Provide the [X, Y] coordinate of the cell's center where the given text is located.  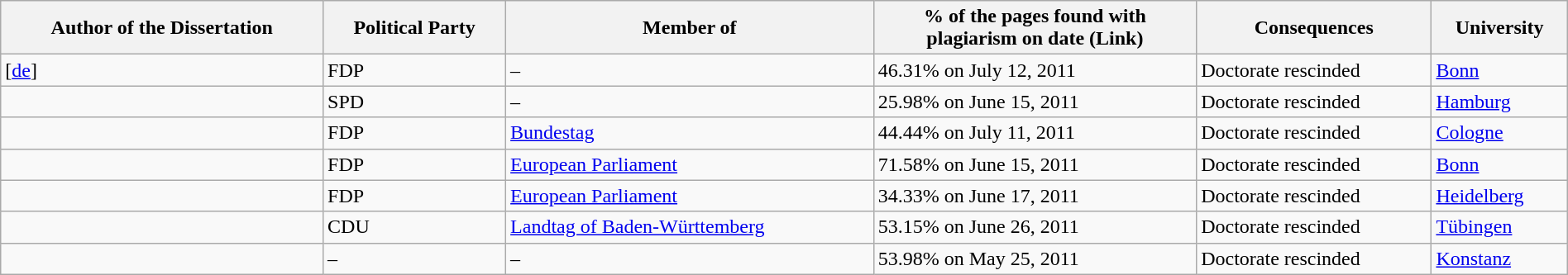
University [1499, 28]
CDU [415, 227]
[de] [162, 70]
53.98% on May 25, 2011 [1035, 258]
Konstanz [1499, 258]
Hamburg [1499, 102]
71.58% on June 15, 2011 [1035, 164]
25.98% on June 15, 2011 [1035, 102]
Landtag of Baden-Württemberg [690, 227]
46.31% on July 12, 2011 [1035, 70]
Bundestag [690, 133]
% of the pages found withplagiarism on date (Link) [1035, 28]
SPD [415, 102]
Consequences [1314, 28]
Heidelberg [1499, 196]
44.44% on July 11, 2011 [1035, 133]
53.15% on June 26, 2011 [1035, 227]
Author of the Dissertation [162, 28]
34.33% on June 17, 2011 [1035, 196]
Political Party [415, 28]
Tübingen [1499, 227]
Member of [690, 28]
Cologne [1499, 133]
